Scan for the cell matching the given text and deliver its (X, Y) coordinate at center. 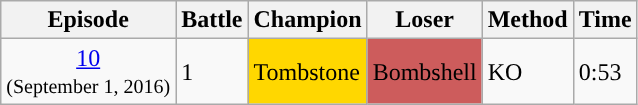
KO (528, 72)
Time (605, 20)
Bombshell (424, 72)
10(September 1, 2016) (88, 72)
1 (212, 72)
Loser (424, 20)
Champion (308, 20)
Tombstone (308, 72)
Episode (88, 20)
Method (528, 20)
0:53 (605, 72)
Battle (212, 20)
